Detect which cell encompasses the target text, then output its (X, Y) center coordinate. 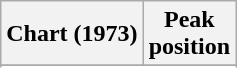
Chart (1973) (72, 34)
Peakposition (189, 34)
